Capture the cell that displays the provided text and extract its (X, Y) central coordinate. 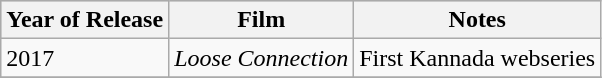
Year of Release (85, 20)
First Kannada webseries (478, 58)
Film (262, 20)
Loose Connection (262, 58)
Notes (478, 20)
2017 (85, 58)
